Find where the given text appears and provide that cell's center as (x, y) coordinate. 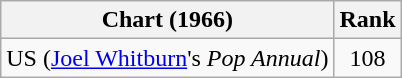
Rank (368, 20)
108 (368, 58)
Chart (1966) (168, 20)
US (Joel Whitburn's Pop Annual) (168, 58)
